Provide the (x, y) coordinate of the cell's center where the given text is located.  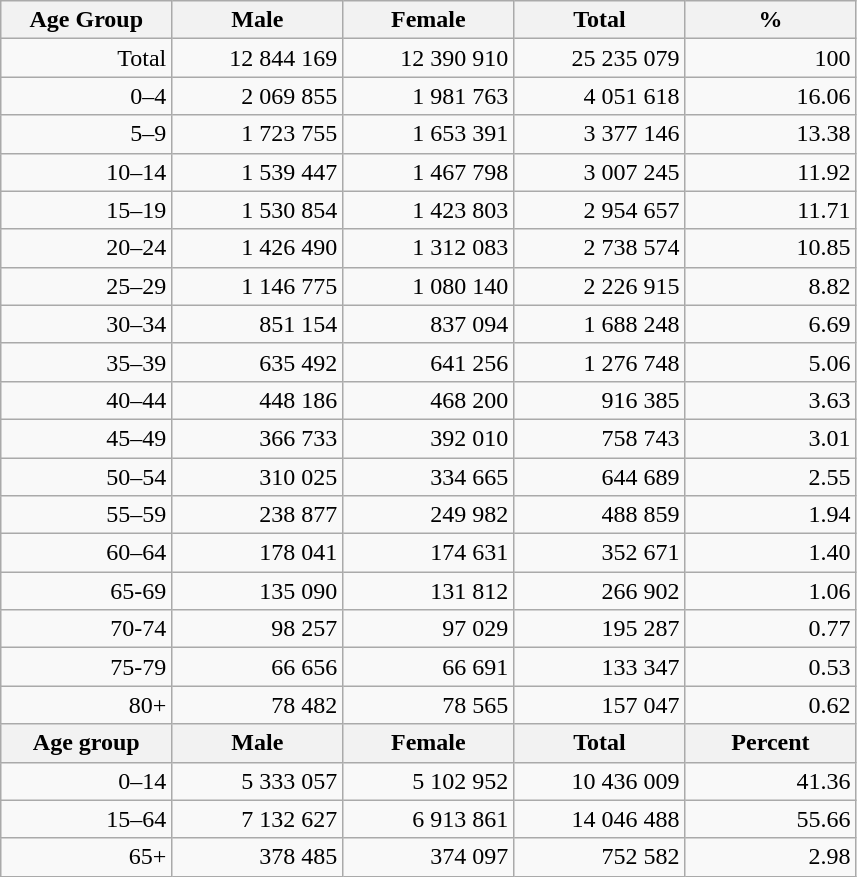
178 041 (258, 553)
11.92 (770, 172)
8.82 (770, 286)
3 377 146 (600, 134)
1 467 798 (428, 172)
55–59 (86, 515)
14 046 488 (600, 819)
5 333 057 (258, 781)
12 390 910 (428, 58)
1 688 248 (600, 324)
1.06 (770, 591)
75-79 (86, 667)
174 631 (428, 553)
12 844 169 (258, 58)
1 423 803 (428, 210)
5–9 (86, 134)
15–64 (86, 819)
78 482 (258, 705)
3.63 (770, 400)
66 656 (258, 667)
70-74 (86, 629)
0–14 (86, 781)
50–54 (86, 477)
% (770, 20)
0.62 (770, 705)
758 743 (600, 438)
65-69 (86, 591)
0–4 (86, 96)
2 069 855 (258, 96)
1.40 (770, 553)
97 029 (428, 629)
1 530 854 (258, 210)
851 154 (258, 324)
468 200 (428, 400)
35–39 (86, 362)
Age group (86, 743)
1 981 763 (428, 96)
16.06 (770, 96)
131 812 (428, 591)
392 010 (428, 438)
55.66 (770, 819)
266 902 (600, 591)
157 047 (600, 705)
20–24 (86, 248)
45–49 (86, 438)
752 582 (600, 857)
135 090 (258, 591)
25 235 079 (600, 58)
1 312 083 (428, 248)
1 653 391 (428, 134)
366 733 (258, 438)
10–14 (86, 172)
2 738 574 (600, 248)
15–19 (86, 210)
837 094 (428, 324)
6.69 (770, 324)
238 877 (258, 515)
1 080 140 (428, 286)
334 665 (428, 477)
448 186 (258, 400)
249 982 (428, 515)
3 007 245 (600, 172)
66 691 (428, 667)
488 859 (600, 515)
641 256 (428, 362)
80+ (86, 705)
644 689 (600, 477)
1 539 447 (258, 172)
374 097 (428, 857)
10 436 009 (600, 781)
Age Group (86, 20)
2.98 (770, 857)
Percent (770, 743)
13.38 (770, 134)
100 (770, 58)
916 385 (600, 400)
5.06 (770, 362)
195 287 (600, 629)
0.53 (770, 667)
2 226 915 (600, 286)
378 485 (258, 857)
65+ (86, 857)
78 565 (428, 705)
11.71 (770, 210)
25–29 (86, 286)
1 276 748 (600, 362)
1 146 775 (258, 286)
10.85 (770, 248)
40–44 (86, 400)
6 913 861 (428, 819)
41.36 (770, 781)
635 492 (258, 362)
310 025 (258, 477)
98 257 (258, 629)
1.94 (770, 515)
1 426 490 (258, 248)
7 132 627 (258, 819)
60–64 (86, 553)
352 671 (600, 553)
0.77 (770, 629)
5 102 952 (428, 781)
133 347 (600, 667)
2 954 657 (600, 210)
4 051 618 (600, 96)
1 723 755 (258, 134)
2.55 (770, 477)
3.01 (770, 438)
30–34 (86, 324)
